For the text-containing cell, return its midpoint in [X, Y] coordinate format. 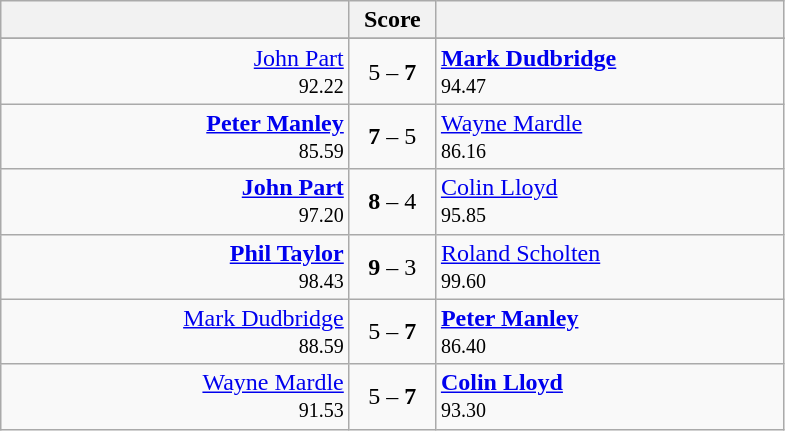
Peter Manley 86.40 [610, 332]
Score [392, 20]
7 – 5 [392, 136]
John Part 92.22 [176, 72]
8 – 4 [392, 202]
Wayne Mardle 91.53 [176, 396]
Roland Scholten 99.60 [610, 266]
9 – 3 [392, 266]
Colin Lloyd 95.85 [610, 202]
Peter Manley 85.59 [176, 136]
Phil Taylor 98.43 [176, 266]
Mark Dudbridge 94.47 [610, 72]
Mark Dudbridge 88.59 [176, 332]
John Part 97.20 [176, 202]
Wayne Mardle 86.16 [610, 136]
Colin Lloyd 93.30 [610, 396]
